Pinpoint the cell where the given text exists, returning its [X, Y] midpoint coordinate. 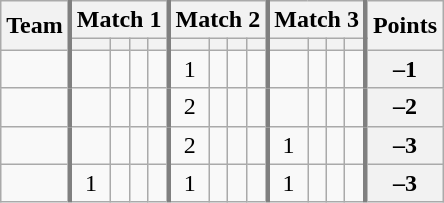
–1 [404, 69]
–2 [404, 107]
Match 3 [316, 20]
Match 1 [120, 20]
Team [36, 26]
Match 2 [218, 20]
Points [404, 26]
